Detect which cell encompasses the target text, then output its (x, y) center coordinate. 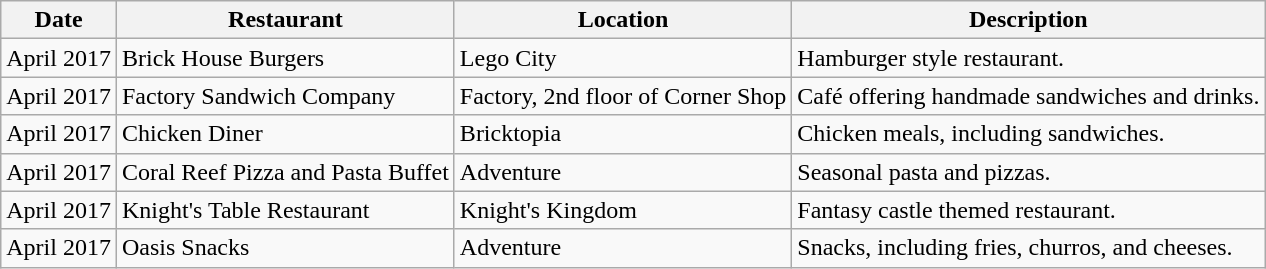
Restaurant (285, 20)
Fantasy castle themed restaurant. (1028, 210)
Factory, 2nd floor of Corner Shop (622, 96)
Bricktopia (622, 134)
Oasis Snacks (285, 248)
Hamburger style restaurant. (1028, 58)
Coral Reef Pizza and Pasta Buffet (285, 172)
Factory Sandwich Company (285, 96)
Snacks, including fries, churros, and cheeses. (1028, 248)
Chicken Diner (285, 134)
Knight's Kingdom (622, 210)
Location (622, 20)
Seasonal pasta and pizzas. (1028, 172)
Chicken meals, including sandwiches. (1028, 134)
Knight's Table Restaurant (285, 210)
Date (59, 20)
Café offering handmade sandwiches and drinks. (1028, 96)
Brick House Burgers (285, 58)
Lego City (622, 58)
Description (1028, 20)
